Identify which cell holds the provided text, then report its (X, Y) central coordinate. 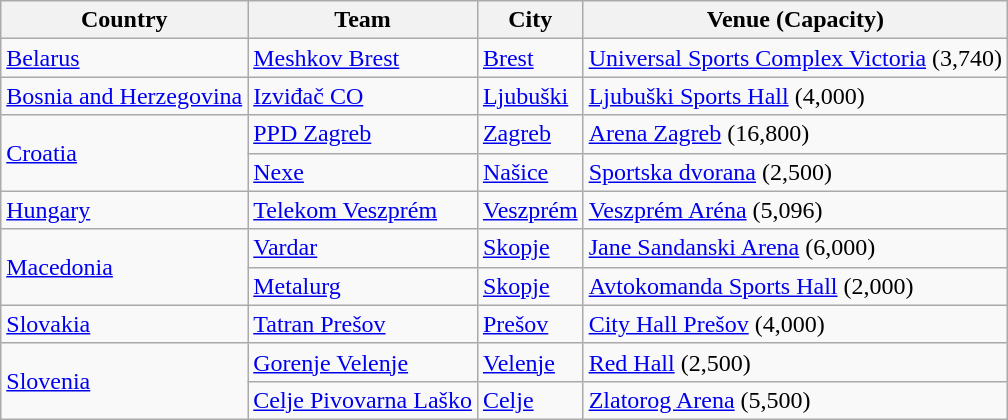
Vardar (363, 248)
Bosnia and Herzegovina (124, 96)
Slovenia (124, 381)
Metalurg (363, 286)
Universal Sports Complex Victoria (3,740) (795, 58)
Veszprém (530, 210)
Arena Zagreb (16,800) (795, 134)
Telekom Veszprém (363, 210)
PPD Zagreb (363, 134)
Ljubuški Sports Hall (4,000) (795, 96)
Macedonia (124, 267)
Zagreb (530, 134)
Hungary (124, 210)
Belarus (124, 58)
Venue (Capacity) (795, 20)
Jane Sandanski Arena (6,000) (795, 248)
Brest (530, 58)
Nexe (363, 172)
Croatia (124, 153)
Sportska dvorana (2,500) (795, 172)
City (530, 20)
Tatran Prešov (363, 324)
Red Hall (2,500) (795, 362)
Slovakia (124, 324)
Gorenje Velenje (363, 362)
Izviđač CO (363, 96)
Celje Pivovarna Laško (363, 400)
Velenje (530, 362)
Team (363, 20)
Country (124, 20)
Zlatorog Arena (5,500) (795, 400)
Avtokomanda Sports Hall (2,000) (795, 286)
Celje (530, 400)
Meshkov Brest (363, 58)
Prešov (530, 324)
Našice (530, 172)
Ljubuški (530, 96)
City Hall Prešov (4,000) (795, 324)
Veszprém Aréna (5,096) (795, 210)
